Determine the (x, y) coordinate at the center of the cell enclosing the given text.  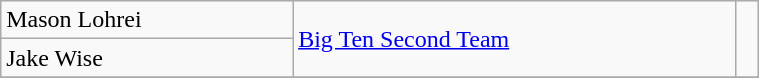
Jake Wise (147, 58)
Big Ten Second Team (514, 39)
Mason Lohrei (147, 20)
